Output the (X, Y) coordinate of the center of the cell containing the given text.  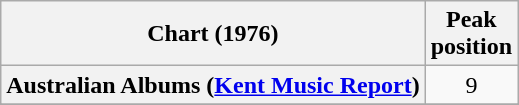
Australian Albums (Kent Music Report) (213, 85)
Chart (1976) (213, 34)
9 (471, 85)
Peakposition (471, 34)
